Determine the (x, y) coordinate at the center of the cell enclosing the given text.  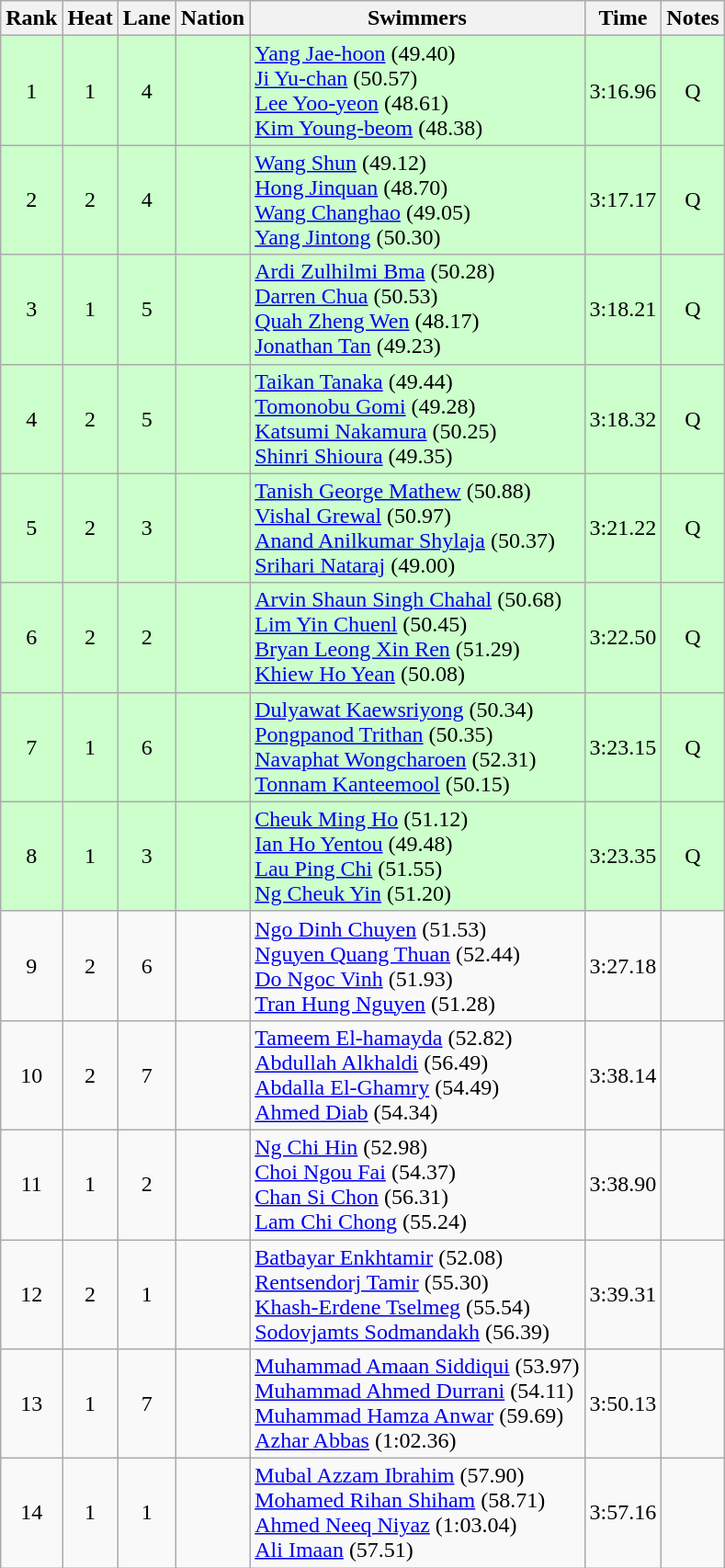
Wang Shun (49.12)Hong Jinquan (48.70)Wang Changhao (49.05)Yang Jintong (50.30) (417, 200)
3:38.14 (623, 1075)
Yang Jae-hoon (49.40)Ji Yu-chan (50.57)Lee Yoo-yeon (48.61)Kim Young-beom (48.38) (417, 90)
3:22.50 (623, 638)
12 (31, 1294)
3:23.15 (623, 746)
3:38.90 (623, 1184)
Swimmers (417, 18)
Ngo Dinh Chuyen (51.53)Nguyen Quang Thuan (52.44)Do Ngoc Vinh (51.93)Tran Hung Nguyen (51.28) (417, 965)
Dulyawat Kaewsriyong (50.34)Pongpanod Trithan (50.35)Navaphat Wongcharoen (52.31)Tonnam Kanteemool (50.15) (417, 746)
10 (31, 1075)
Nation (212, 18)
Lane (147, 18)
8 (31, 857)
3:18.21 (623, 309)
Arvin Shaun Singh Chahal (50.68)Lim Yin Chuenl (50.45)Bryan Leong Xin Ren (51.29)Khiew Ho Yean (50.08) (417, 638)
Ardi Zulhilmi Bma (50.28)Darren Chua (50.53)Quah Zheng Wen (48.17)Jonathan Tan (49.23) (417, 309)
Taikan Tanaka (49.44)Tomonobu Gomi (49.28)Katsumi Nakamura (50.25)Shinri Shioura (49.35) (417, 419)
11 (31, 1184)
3:23.35 (623, 857)
3:16.96 (623, 90)
Notes (693, 18)
Time (623, 18)
3:21.22 (623, 528)
Rank (31, 18)
Ng Chi Hin (52.98)Choi Ngou Fai (54.37)Chan Si Chon (56.31)Lam Chi Chong (55.24) (417, 1184)
Tameem El-hamayda (52.82)Abdullah Alkhaldi (56.49)Abdalla El-Ghamry (54.49)Ahmed Diab (54.34) (417, 1075)
3:57.16 (623, 1513)
3:18.32 (623, 419)
Batbayar Enkhtamir (52.08)Rentsendorj Tamir (55.30)Khash-Erdene Tselmeg (55.54)Sodovjamts Sodmandakh (56.39) (417, 1294)
Heat (90, 18)
3:39.31 (623, 1294)
Cheuk Ming Ho (51.12)Ian Ho Yentou (49.48)Lau Ping Chi (51.55)Ng Cheuk Yin (51.20) (417, 857)
3:17.17 (623, 200)
14 (31, 1513)
9 (31, 965)
3:50.13 (623, 1404)
3:27.18 (623, 965)
Mubal Azzam Ibrahim (57.90)Mohamed Rihan Shiham (58.71)Ahmed Neeq Niyaz (1:03.04)Ali Imaan (57.51) (417, 1513)
Muhammad Amaan Siddiqui (53.97)Muhammad Ahmed Durrani (54.11)Muhammad Hamza Anwar (59.69)Azhar Abbas (1:02.36) (417, 1404)
Tanish George Mathew (50.88)Vishal Grewal (50.97)Anand Anilkumar Shylaja (50.37)Srihari Nataraj (49.00) (417, 528)
13 (31, 1404)
